Provide the (x, y) coordinate of the cell's center where the given text is located.  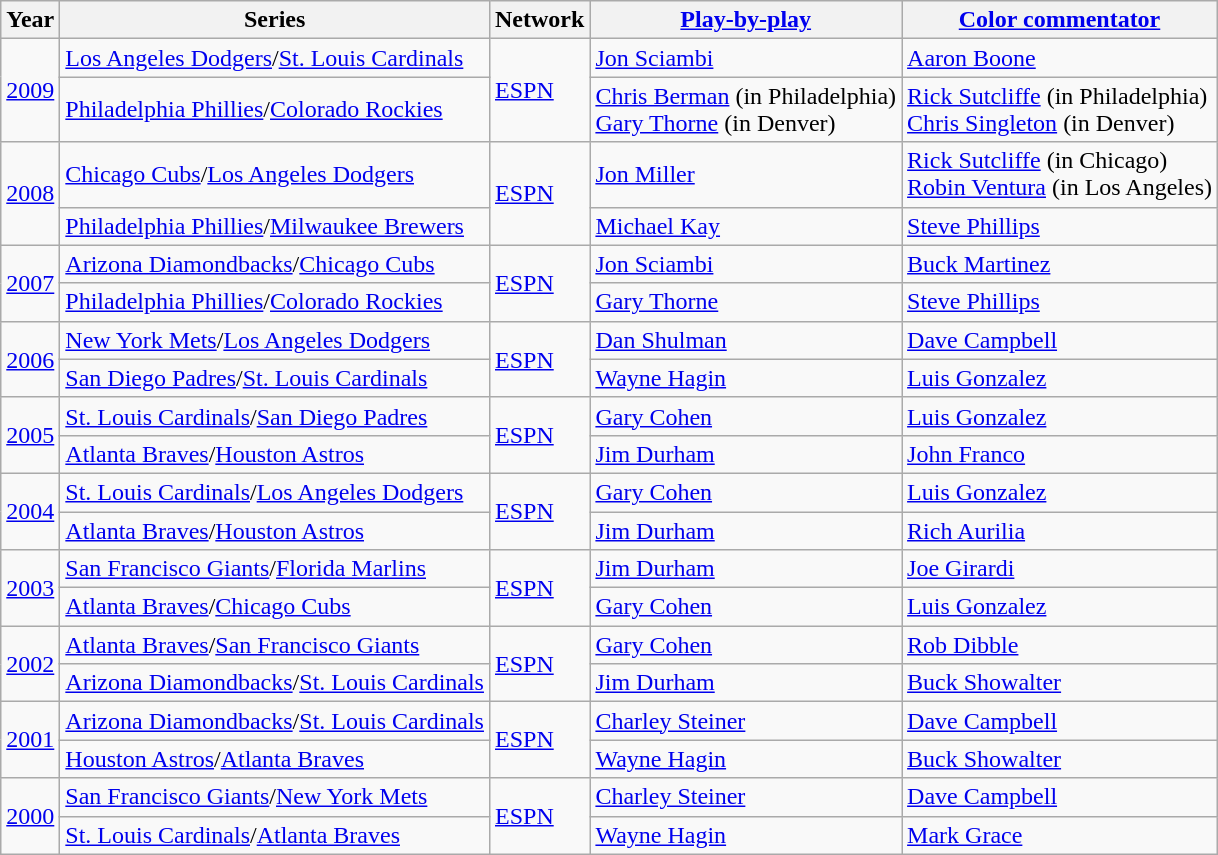
Philadelphia Phillies/Milwaukee Brewers (275, 226)
Buck Martinez (1060, 264)
St. Louis Cardinals/Los Angeles Dodgers (275, 492)
2008 (30, 194)
Aaron Boone (1060, 58)
Dan Shulman (746, 340)
Jon Miller (746, 174)
2003 (30, 588)
Michael Kay (746, 226)
Rick Sutcliffe (in Philadelphia)Chris Singleton (in Denver) (1060, 110)
Series (275, 20)
Mark Grace (1060, 835)
2009 (30, 90)
2007 (30, 283)
Chicago Cubs/Los Angeles Dodgers (275, 174)
Rich Aurilia (1060, 531)
Chris Berman (in Philadelphia)Gary Thorne (in Denver) (746, 110)
San Francisco Giants/Florida Marlins (275, 569)
2006 (30, 359)
Color commentator (1060, 20)
Houston Astros/Atlanta Braves (275, 759)
Year (30, 20)
Los Angeles Dodgers/St. Louis Cardinals (275, 58)
Atlanta Braves/Chicago Cubs (275, 607)
Rick Sutcliffe (in Chicago)Robin Ventura (in Los Angeles) (1060, 174)
Rob Dibble (1060, 645)
2001 (30, 740)
John Franco (1060, 454)
2005 (30, 435)
Play-by-play (746, 20)
2004 (30, 511)
St. Louis Cardinals/San Diego Padres (275, 416)
2002 (30, 664)
Arizona Diamondbacks/Chicago Cubs (275, 264)
San Francisco Giants/New York Mets (275, 797)
St. Louis Cardinals/Atlanta Braves (275, 835)
Gary Thorne (746, 302)
Atlanta Braves/San Francisco Giants (275, 645)
Joe Girardi (1060, 569)
2000 (30, 816)
New York Mets/Los Angeles Dodgers (275, 340)
San Diego Padres/St. Louis Cardinals (275, 378)
Network (539, 20)
